Identify which cell holds the provided text, then report its (X, Y) central coordinate. 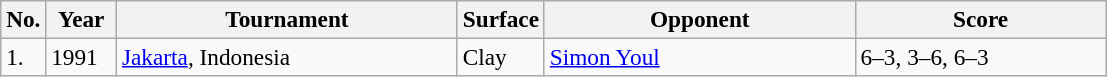
1. (24, 57)
Clay (500, 57)
Score (980, 19)
Surface (500, 19)
No. (24, 19)
Opponent (700, 19)
Year (82, 19)
Simon Youl (700, 57)
6–3, 3–6, 6–3 (980, 57)
Jakarta, Indonesia (288, 57)
1991 (82, 57)
Tournament (288, 19)
